Determine the (X, Y) coordinate at the center of the cell enclosing the given text.  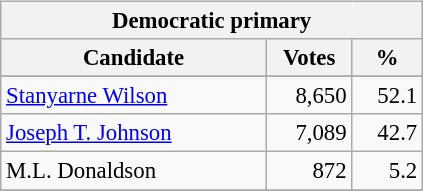
% (388, 58)
52.1 (388, 96)
42.7 (388, 133)
Stanyarne Wilson (134, 96)
Joseph T. Johnson (134, 133)
872 (309, 171)
7,089 (309, 133)
Democratic primary (212, 21)
5.2 (388, 171)
Votes (309, 58)
Candidate (134, 58)
M.L. Donaldson (134, 171)
8,650 (309, 96)
